Find where the given text appears and provide that cell's center as (X, Y) coordinate. 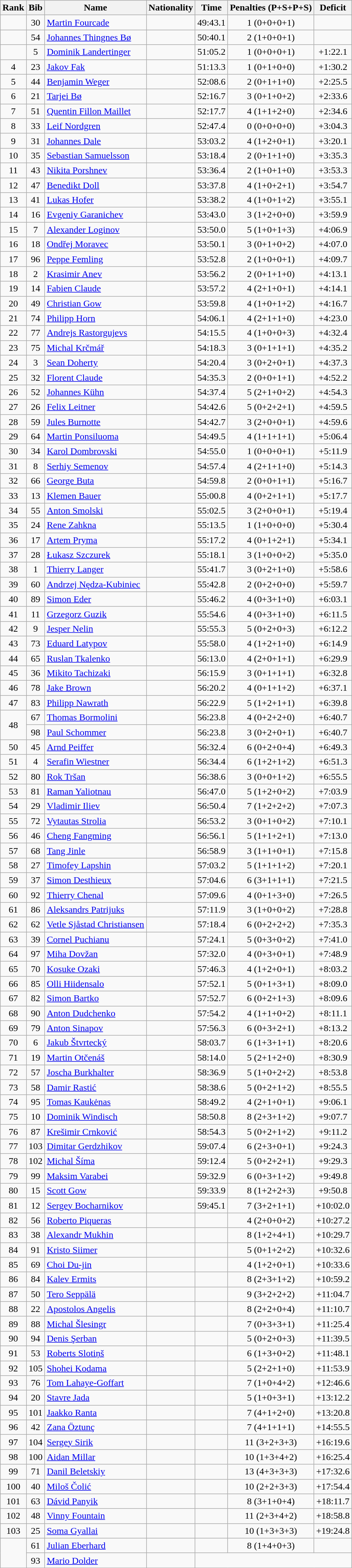
7 (1+2+2+2) (271, 806)
+4:09.7 (333, 259)
57:56.3 (211, 1028)
Tom Lahaye-Goffart (96, 1383)
6 (0+2+2+2) (271, 925)
Kalev Ermits (96, 1279)
Roberto Piqueras (96, 1220)
Martin Fourcade (96, 23)
+18:58.8 (333, 1516)
58:50.8 (211, 1117)
4 (2+0+1+1) (271, 659)
+4:32.4 (333, 333)
+8:11.1 (333, 1013)
Rene Zahkna (96, 525)
Felix Leitner (96, 407)
Michal Krčmář (96, 348)
6 (0+2+1+3) (271, 998)
Vladimir Iliev (96, 806)
4 (1+1+2+0) (271, 111)
53:38.2 (211, 200)
+8:09.0 (333, 984)
+5:17.7 (333, 496)
+4:14.1 (333, 289)
Thierry Chenal (96, 895)
+1:22.1 (333, 52)
Michal Šlesingr (96, 1324)
+4:52.2 (333, 377)
54:55.0 (211, 451)
+5:14.3 (333, 466)
Vetle Sjåstad Christiansen (96, 925)
2 (0+2+0+0) (271, 584)
3 (0+2+1+0) (271, 570)
+10:32.6 (333, 1250)
54:42.6 (211, 407)
7 (4+1+2+0) (271, 1413)
Timofey Lapshin (96, 865)
Kosuke Ozaki (96, 969)
56:56.1 (211, 836)
8 (1+4+0+3) (271, 1545)
7 (0+3+3+1) (271, 1324)
Tarjei Bø (96, 96)
Benedikt Doll (96, 185)
56:58.9 (211, 850)
4 (0+3+0+1) (271, 954)
+4:07.0 (333, 244)
6 (1+2+1+2) (271, 762)
3 (1+2+0+0) (271, 215)
+2:25.5 (333, 82)
4 (1+0+0+3) (271, 333)
+4:59.5 (333, 407)
Kristo Siimer (96, 1250)
+10:02.0 (333, 1206)
8 (3+1+0+4) (271, 1501)
+4:06.9 (333, 230)
58:36.9 (211, 1072)
53:37.8 (211, 185)
Krešimir Crnković (96, 1132)
59:07.4 (211, 1146)
+17:54.4 (333, 1486)
59:12.4 (211, 1161)
Joscha Burkhalter (96, 1072)
Jesper Nelin (96, 629)
2 (1+0+1+0) (271, 170)
Ruslan Tkalenko (96, 659)
+13:20.8 (333, 1413)
56:22.9 (211, 703)
59:32.9 (211, 1176)
52:47.4 (211, 126)
5 (1+2+0+2) (271, 791)
55:55.3 (211, 629)
+11:10.7 (333, 1309)
+11:53.9 (333, 1368)
Danil Beletskiy (96, 1472)
+4:13.1 (333, 274)
55:46.2 (211, 599)
53:03.2 (211, 141)
+6:14.9 (333, 643)
11 (3+2+3+3) (271, 1442)
+6:29.9 (333, 659)
+6:12.2 (333, 629)
+7:03.9 (333, 791)
+3:35.3 (333, 155)
+4:16.7 (333, 303)
Jaakko Ranta (96, 1413)
56:15.9 (211, 673)
Cheng Fangming (96, 836)
+3:53.3 (333, 170)
54:42.7 (211, 422)
Vytautas Strolia (96, 821)
4 (1+1+0+2) (271, 1013)
+6:03.1 (333, 599)
+9:50.8 (333, 1191)
Soma Gyallai (96, 1531)
Bib (36, 8)
49:43.1 (211, 23)
51:05.2 (211, 52)
Dávid Panyik (96, 1501)
Sergey Sirik (96, 1442)
5 (2+2+1+0) (271, 1368)
Evgeniy Garanichev (96, 215)
52:17.7 (211, 111)
1 (1+0+0+0) (271, 525)
52:16.7 (211, 96)
7 (4+1+1+1) (271, 1427)
4 (1+2+1+0) (271, 643)
56:32.4 (211, 747)
58:49.2 (211, 1102)
+7:26.5 (333, 895)
+9:07.7 (333, 1117)
56:38.6 (211, 777)
+10:29.7 (333, 1235)
Scott Gow (96, 1191)
Stavre Jada (96, 1398)
5 (0+1+3+1) (271, 984)
Andrzej Nędza-Kubiniec (96, 584)
57:03.2 (211, 865)
Anton Dudchenko (96, 1013)
6 (1+3+0+2) (271, 1353)
+4:59.6 (333, 422)
+10:27.2 (333, 1220)
Philipp Horn (96, 318)
57:11.9 (211, 910)
4 (1+0+2+1) (271, 185)
Miha Dovžan (96, 954)
57:52.7 (211, 998)
Maksim Varabei (96, 1176)
57:09.6 (211, 895)
Eduard Latypov (96, 643)
0 (0+0+0+0) (271, 126)
Simon Eder (96, 599)
George Buta (96, 481)
53:52.8 (211, 259)
Alexander Loginov (96, 230)
10 (1+3+4+2) (271, 1457)
58:03.7 (211, 1043)
57:18.4 (211, 925)
51:13.3 (211, 67)
Nikita Porshnev (96, 170)
55:58.0 (211, 643)
Jake Brown (96, 688)
55:00.8 (211, 496)
+8:20.6 (333, 1043)
+8:13.2 (333, 1028)
Benjamin Weger (96, 82)
Nationality (171, 8)
Deficit (333, 8)
58:14.0 (211, 1058)
Leif Nordgren (96, 126)
56:50.4 (211, 806)
+7:28.8 (333, 910)
4 (2+0+0+2) (271, 1220)
+5:16.7 (333, 481)
8 (1+2+2+3) (271, 1191)
+8:03.2 (333, 969)
+8:09.6 (333, 998)
Dominik Landertinger (96, 52)
Martin Ponsiluoma (96, 437)
6 (0+3+2+1) (271, 1028)
5 (1+0+1+3) (271, 230)
8 (1+2+4+1) (271, 1235)
52:08.6 (211, 82)
+4:23.0 (333, 318)
Martin Otčenáš (96, 1058)
6 (2+3+0+1) (271, 1146)
+8:30.9 (333, 1058)
Name (96, 8)
59:45.1 (211, 1206)
2 (36, 274)
4 (0+2+1+1) (271, 496)
5 (1+2+1+1) (271, 703)
+11:48.1 (333, 1353)
Anton Smolski (96, 510)
57:54.2 (211, 1013)
Arnd Peiffer (96, 747)
9 (3+2+2+2) (271, 1294)
4 (1+1+1+1) (271, 437)
59:33.9 (211, 1191)
5 (0+1+2+2) (271, 1250)
+4:37.3 (333, 362)
+2:34.6 (333, 111)
54:20.4 (211, 362)
54:49.5 (211, 437)
Ondřej Moravec (96, 244)
Aleksandrs Patrijuks (96, 910)
53:36.4 (211, 170)
4 (0+1+1+2) (271, 688)
+3:54.7 (333, 185)
5 (2+1+0+2) (271, 392)
56:53.2 (211, 821)
55:13.5 (211, 525)
+3:55.1 (333, 200)
55:41.7 (211, 570)
54:15.5 (211, 333)
Johannes Kühn (96, 392)
Paul Schommer (96, 732)
Sebastian Samuelsson (96, 155)
Jakub Štvrtecký (96, 1043)
5 (1+0+2+2) (271, 1072)
Rok Tršan (96, 777)
Choi Du-jin (96, 1265)
53:50.0 (211, 230)
Time (211, 8)
Klemen Bauer (96, 496)
+10:59.2 (333, 1279)
+7:13.0 (333, 836)
Rank (13, 8)
+16:19.6 (333, 1442)
+18:11.7 (333, 1501)
53:18.4 (211, 155)
+8:55.5 (333, 1087)
+9:49.8 (333, 1176)
+3:20.1 (333, 141)
+7:48.9 (333, 954)
54:18.3 (211, 348)
Raman Yaliotnau (96, 791)
Christian Gow (96, 303)
10 (1+3+3+3) (271, 1531)
+5:35.0 (333, 555)
Tang Jinle (96, 850)
Philipp Nawrath (96, 703)
+5:58.6 (333, 570)
55:18.1 (211, 555)
+5:59.7 (333, 584)
56:47.0 (211, 791)
53:43.0 (211, 215)
+14:55.5 (333, 1427)
+5:30.4 (333, 525)
+17:32.6 (333, 1472)
+13:12.2 (333, 1398)
55:02.5 (211, 510)
Thierry Langer (96, 570)
4 (0+1+2+1) (271, 540)
Quentin Fillon Maillet (96, 111)
+9:29.3 (333, 1161)
+4:35.2 (333, 348)
+11:04.7 (333, 1294)
+7:15.8 (333, 850)
54:59.8 (211, 481)
+6:32.8 (333, 673)
5 (0+3+0+2) (271, 939)
+6:11.5 (333, 614)
+7:10.1 (333, 821)
54:06.1 (211, 318)
+7:20.1 (333, 865)
55:42.8 (211, 584)
Roberts Slotiņš (96, 1353)
+11:25.4 (333, 1324)
Johannes Dale (96, 141)
Tomas Kaukėnas (96, 1102)
55:17.2 (211, 540)
Fabien Claude (96, 289)
Serhiy Semenov (96, 466)
+6:49.3 (333, 747)
Anton Sinapov (96, 1028)
53:56.2 (211, 274)
+7:07.3 (333, 806)
54:35.3 (211, 377)
8 (2+2+0+4) (271, 1309)
58:54.3 (211, 1132)
Aidan Millar (96, 1457)
7 (1+0+4+2) (271, 1383)
49 (36, 303)
7 (3+2+1+1) (271, 1206)
Apostolos Angelis (96, 1309)
6 (3+1+1+1) (271, 880)
Miloš Čolić (96, 1486)
3 (36, 362)
+7:35.3 (333, 925)
Olli Hiidensalo (96, 984)
Tero Seppälä (96, 1294)
Shohei Kodama (96, 1368)
56:34.4 (211, 762)
11 (2+3+4+2) (271, 1516)
+6:39.8 (333, 703)
Grzegorz Guzik (96, 614)
5 (2+1+2+0) (271, 1058)
Johannes Thingnes Bø (96, 37)
+3:04.3 (333, 126)
+3:59.9 (333, 215)
Krasimir Anev (96, 274)
+8:53.8 (333, 1072)
Lukas Hofer (96, 200)
Thomas Bormolini (96, 718)
Serafin Wiestner (96, 762)
Zana Öztunç (96, 1427)
105 (36, 1368)
+1:30.2 (333, 67)
55:54.6 (211, 614)
Penalties (P+S+P+S) (271, 8)
Dominik Windisch (96, 1117)
3 (0+0+1+2) (271, 777)
Łukasz Szczurek (96, 555)
Mikito Tachizaki (96, 673)
Simon Desthieux (96, 880)
13 (4+3+3+3) (271, 1472)
Peppe Femling (96, 259)
54:57.4 (211, 466)
Jakov Fak (96, 67)
+6:51.3 (333, 762)
Florent Claude (96, 377)
6 (0+3+1+2) (271, 1176)
Cornel Puchianu (96, 939)
+11:39.5 (333, 1338)
Simon Bartko (96, 998)
Damir Rastić (96, 1087)
+9:06.1 (333, 1102)
57:04.6 (211, 880)
56:13.0 (211, 659)
+5:34.1 (333, 540)
+12:46.6 (333, 1383)
Sean Doherty (96, 362)
Vinny Fountain (96, 1516)
+5:19.4 (333, 510)
4 (0+2+2+0) (271, 718)
6 (1+3+1+1) (271, 1043)
+9:24.3 (333, 1146)
Alexandr Mukhin (96, 1235)
+6:37.1 (333, 688)
6 (0+2+0+4) (271, 747)
+16:25.4 (333, 1457)
53:57.2 (211, 289)
53:59.8 (211, 303)
Dimitar Gerdzhikov (96, 1146)
+9:11.2 (333, 1132)
Artem Pryma (96, 540)
1 (36, 570)
+7:41.0 (333, 939)
57:24.1 (211, 939)
3 (1+1+0+1) (271, 850)
5 (1+1+2+1) (271, 836)
Jules Burnotte (96, 422)
Julian Eberhard (96, 1545)
57:32.0 (211, 954)
53:50.1 (211, 244)
Michal Šíma (96, 1161)
Mario Dolder (96, 1560)
+10:33.6 (333, 1265)
+7:21.5 (333, 880)
Denis Şerban (96, 1338)
56:20.2 (211, 688)
4 (0+1+3+0) (271, 895)
+19:24.8 (333, 1531)
58:38.6 (211, 1087)
50:40.1 (211, 37)
+5:11.9 (333, 451)
+6:55.5 (333, 777)
Karol Dombrovski (96, 451)
5 (1+1+1+2) (271, 865)
+2:33.6 (333, 96)
104 (36, 1442)
54:37.4 (211, 392)
1 (0+1+0+0) (271, 67)
Andrejs Rastorgujevs (96, 333)
5 (1+0+3+1) (271, 1398)
57:46.3 (211, 969)
57:52.1 (211, 984)
Sergey Bocharnikov (96, 1206)
+4:54.3 (333, 392)
10 (2+2+3+3) (271, 1486)
+5:06.4 (333, 437)
